From the cell containing the given text, extract its center point as (x, y) coordinate. 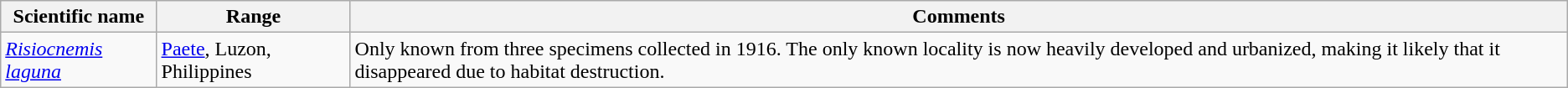
Risiocnemis laguna (79, 60)
Comments (958, 17)
Paete, Luzon, Philippines (253, 60)
Scientific name (79, 17)
Range (253, 17)
